Output the (x, y) coordinate of the center of the cell containing the given text.  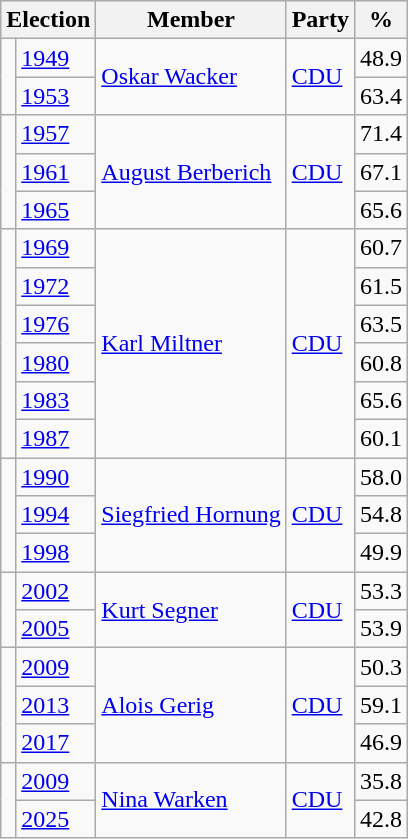
Nina Warken (191, 800)
46.9 (382, 743)
1949 (56, 58)
1972 (56, 286)
1961 (56, 172)
60.8 (382, 362)
Member (191, 20)
50.3 (382, 667)
Kurt Segner (191, 610)
2005 (56, 629)
53.3 (382, 591)
61.5 (382, 286)
Alois Gerig (191, 705)
1980 (56, 362)
60.7 (382, 248)
63.4 (382, 96)
1969 (56, 248)
53.9 (382, 629)
42.8 (382, 819)
1976 (56, 324)
1994 (56, 515)
59.1 (382, 705)
1953 (56, 96)
71.4 (382, 134)
1983 (56, 400)
67.1 (382, 172)
2013 (56, 705)
1965 (56, 210)
60.1 (382, 438)
2025 (56, 819)
Election (48, 20)
August Berberich (191, 172)
35.8 (382, 781)
Karl Miltner (191, 343)
54.8 (382, 515)
1957 (56, 134)
1998 (56, 553)
48.9 (382, 58)
2002 (56, 591)
1987 (56, 438)
49.9 (382, 553)
Party (320, 20)
1990 (56, 477)
2017 (56, 743)
58.0 (382, 477)
63.5 (382, 324)
Siegfried Hornung (191, 515)
Oskar Wacker (191, 77)
% (382, 20)
